Identify which cell holds the provided text, then report its [x, y] central coordinate. 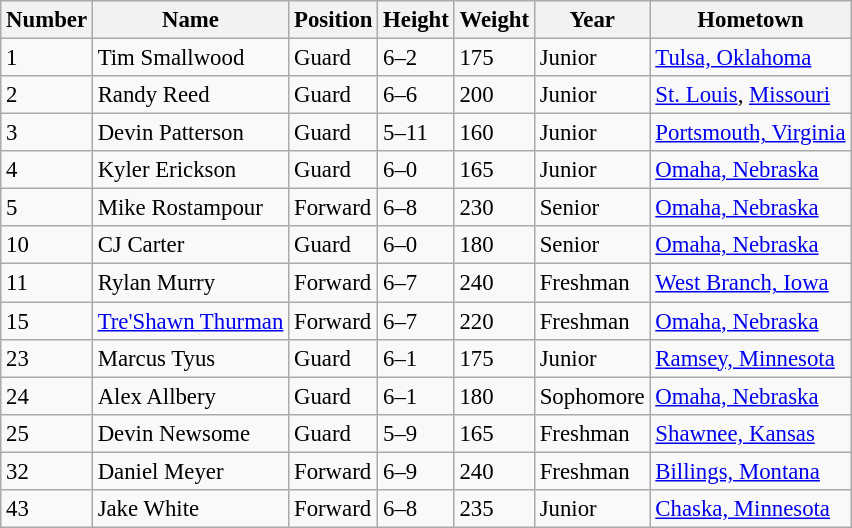
25 [47, 433]
Sophomore [592, 396]
1 [47, 58]
Ramsey, Minnesota [750, 358]
200 [494, 95]
235 [494, 509]
St. Louis, Missouri [750, 95]
4 [47, 170]
Kyler Erickson [190, 170]
Rylan Murry [190, 283]
Name [190, 20]
Chaska, Minnesota [750, 509]
11 [47, 283]
Tulsa, Oklahoma [750, 58]
Devin Patterson [190, 133]
32 [47, 471]
West Branch, Iowa [750, 283]
15 [47, 321]
160 [494, 133]
Randy Reed [190, 95]
Alex Allbery [190, 396]
5–9 [416, 433]
220 [494, 321]
5–11 [416, 133]
CJ Carter [190, 245]
230 [494, 208]
6–2 [416, 58]
Jake White [190, 509]
3 [47, 133]
Height [416, 20]
6–6 [416, 95]
Hometown [750, 20]
Daniel Meyer [190, 471]
10 [47, 245]
Position [334, 20]
Year [592, 20]
Mike Rostampour [190, 208]
43 [47, 509]
Tre'Shawn Thurman [190, 321]
24 [47, 396]
Number [47, 20]
Marcus Tyus [190, 358]
5 [47, 208]
Tim Smallwood [190, 58]
Billings, Montana [750, 471]
6–9 [416, 471]
2 [47, 95]
Weight [494, 20]
Shawnee, Kansas [750, 433]
Portsmouth, Virginia [750, 133]
23 [47, 358]
Devin Newsome [190, 433]
